Return the [x, y] coordinate for the center point of the cell that contains the specified text.  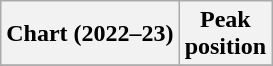
Peakposition [225, 34]
Chart (2022–23) [90, 34]
